Return [X, Y] of the center of cell containing provided text 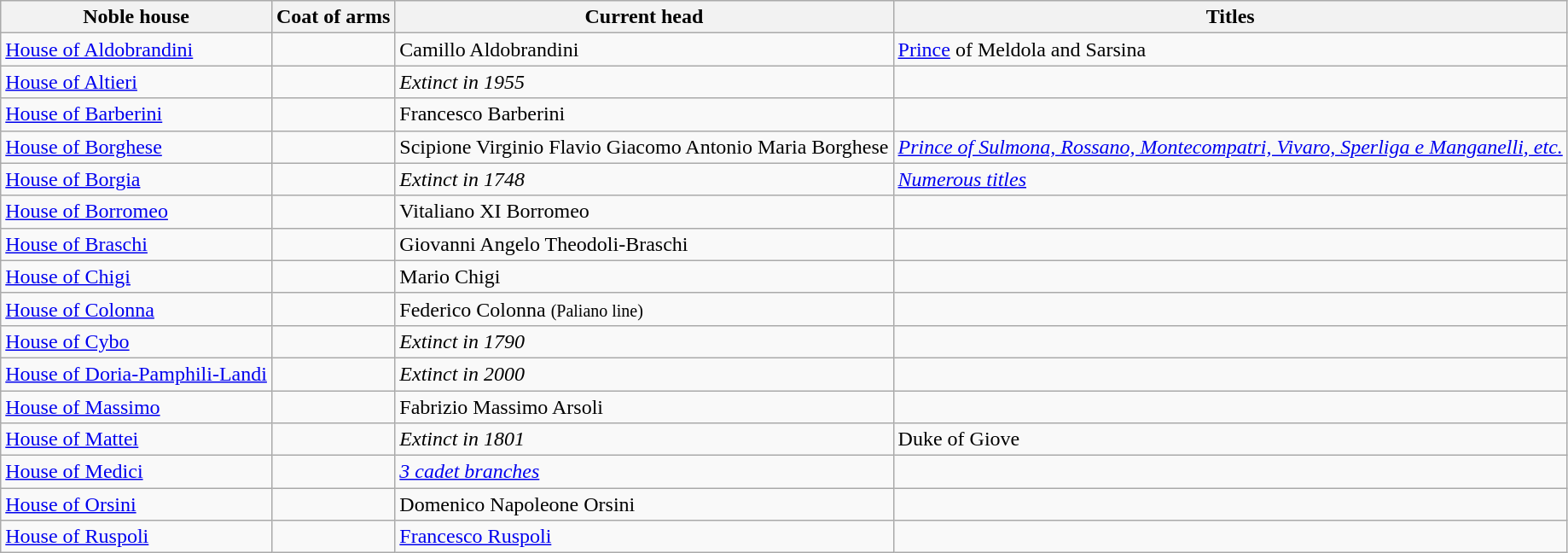
Mario Chigi [644, 276]
Francesco Barberini [644, 114]
Extinct in 1801 [644, 439]
House of Ruspoli [136, 537]
Prince of Meldola and Sarsina [1230, 49]
Titles [1230, 17]
Noble house [136, 17]
Prince of Sulmona, Rossano, Montecompatri, Vivaro, Sperliga e Manganelli, etc. [1230, 147]
Francesco Ruspoli [644, 537]
House of Borromeo [136, 212]
Camillo Aldobrandini [644, 49]
House of Borgia [136, 179]
Coat of arms [333, 17]
3 cadet branches [644, 472]
Extinct in 1748 [644, 179]
Current head [644, 17]
House of Altieri [136, 82]
Vitaliano XI Borromeo [644, 212]
Giovanni Angelo Theodoli-Braschi [644, 244]
House of Massimo [136, 407]
House of Borghese [136, 147]
House of Braschi [136, 244]
House of Orsini [136, 504]
House of Medici [136, 472]
House of Doria-Pamphili-Landi [136, 374]
House of Aldobrandini [136, 49]
House of Barberini [136, 114]
House of Colonna [136, 309]
Duke of Giove [1230, 439]
House of Mattei [136, 439]
Extinct in 2000 [644, 374]
Domenico Napoleone Orsini [644, 504]
Scipione Virginio Flavio Giacomo Antonio Maria Borghese [644, 147]
Fabrizio Massimo Arsoli [644, 407]
Federico Colonna (Paliano line) [644, 309]
Extinct in 1955 [644, 82]
House of Chigi [136, 276]
Numerous titles [1230, 179]
Extinct in 1790 [644, 341]
House of Cybo [136, 341]
